Output the [x, y] coordinate of the center of the cell containing the given text.  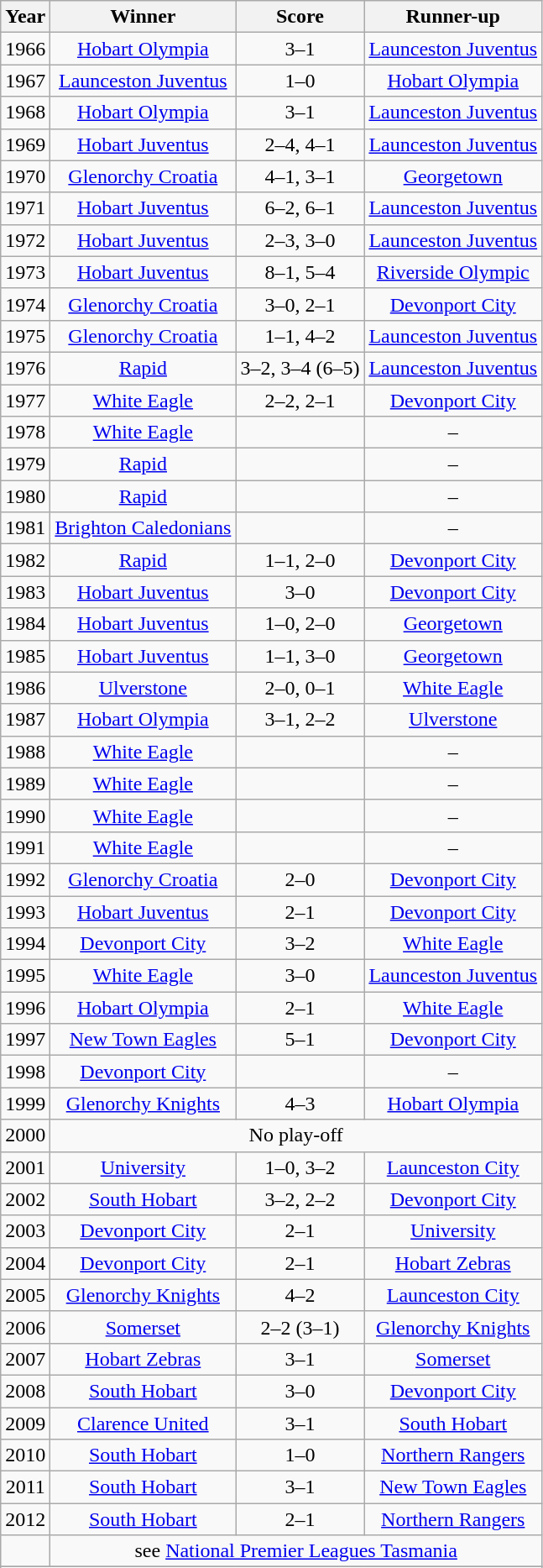
1998 [25, 1072]
see National Premier Leagues Tasmania [296, 1551]
4–2 [300, 1295]
3–2 [300, 944]
1988 [25, 752]
1984 [25, 624]
Year [25, 17]
1975 [25, 336]
1969 [25, 144]
2–0, 0–1 [300, 688]
1999 [25, 1104]
2008 [25, 1391]
8–1, 5–4 [300, 272]
1980 [25, 496]
Riverside Olympic [453, 272]
2–3, 3–0 [300, 240]
1966 [25, 49]
Score [300, 17]
1986 [25, 688]
2–2 (3–1) [300, 1327]
1–1, 4–2 [300, 336]
6–2, 6–1 [300, 208]
2–0 [300, 879]
2006 [25, 1327]
1982 [25, 560]
1–0, 2–0 [300, 624]
1997 [25, 1040]
2009 [25, 1424]
2–2, 2–1 [300, 401]
1983 [25, 592]
2–4, 4–1 [300, 144]
1–0, 3–2 [300, 1167]
1976 [25, 368]
2010 [25, 1455]
2011 [25, 1487]
1993 [25, 911]
2001 [25, 1167]
2012 [25, 1519]
1987 [25, 720]
1990 [25, 815]
4–3 [300, 1104]
1977 [25, 401]
3–2, 2–2 [300, 1199]
3–1, 2–2 [300, 720]
1979 [25, 464]
1968 [25, 113]
1981 [25, 528]
3–0, 2–1 [300, 304]
1994 [25, 944]
No play-off [296, 1135]
Winner [143, 17]
1978 [25, 433]
1989 [25, 784]
1967 [25, 81]
2004 [25, 1263]
3–2, 3–4 (6–5) [300, 368]
2002 [25, 1199]
1–1, 2–0 [300, 560]
1973 [25, 272]
2005 [25, 1295]
2000 [25, 1135]
2003 [25, 1231]
1974 [25, 304]
1–1, 3–0 [300, 656]
1992 [25, 879]
1996 [25, 1008]
1972 [25, 240]
5–1 [300, 1040]
Clarence United [143, 1424]
4–1, 3–1 [300, 176]
Runner-up [453, 17]
1991 [25, 847]
2007 [25, 1359]
1970 [25, 176]
1985 [25, 656]
1995 [25, 976]
1971 [25, 208]
Brighton Caledonians [143, 528]
